Provide the (X, Y) coordinate of the cell's center where the given text is located.  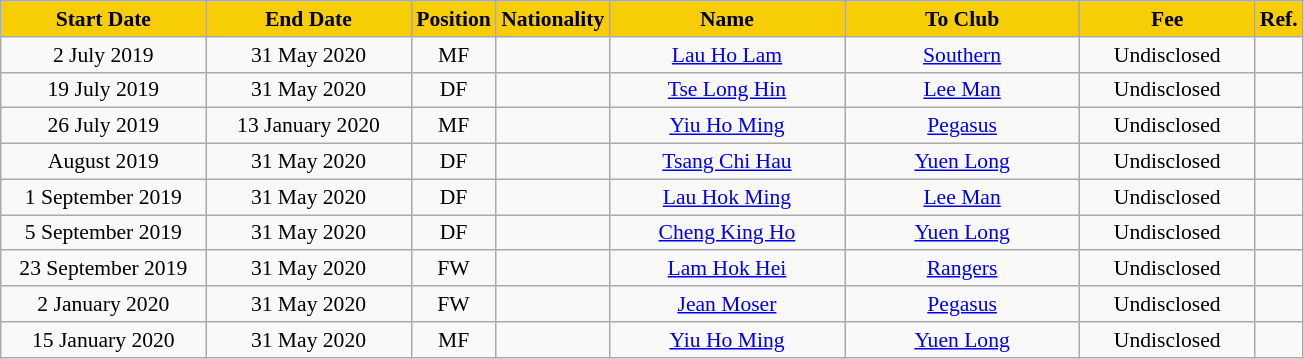
5 September 2019 (104, 233)
26 July 2019 (104, 126)
Name (726, 19)
Lau Ho Lam (726, 55)
2 January 2020 (104, 304)
Lau Hok Ming (726, 197)
Fee (1168, 19)
1 September 2019 (104, 197)
Lam Hok Hei (726, 269)
Ref. (1279, 19)
End Date (308, 19)
To Club (962, 19)
Cheng King Ho (726, 233)
19 July 2019 (104, 90)
Jean Moser (726, 304)
Position (454, 19)
Rangers (962, 269)
13 January 2020 (308, 126)
23 September 2019 (104, 269)
Start Date (104, 19)
Nationality (552, 19)
Southern (962, 55)
Tsang Chi Hau (726, 162)
Tse Long Hin (726, 90)
August 2019 (104, 162)
2 July 2019 (104, 55)
15 January 2020 (104, 340)
